Extract the (X, Y) coordinate from the center of the cell holding the provided text.  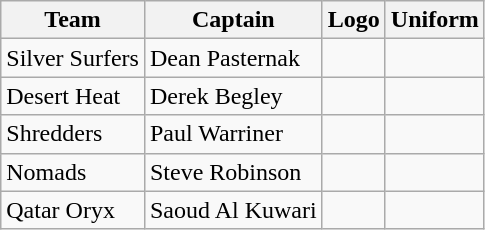
Desert Heat (73, 96)
Derek Begley (233, 96)
Logo (354, 20)
Saoud Al Kuwari (233, 210)
Silver Surfers (73, 58)
Shredders (73, 134)
Uniform (434, 20)
Nomads (73, 172)
Qatar Oryx (73, 210)
Team (73, 20)
Dean Pasternak (233, 58)
Paul Warriner (233, 134)
Steve Robinson (233, 172)
Captain (233, 20)
